Provide the [x, y] coordinate of the cell's center where the given text is located.  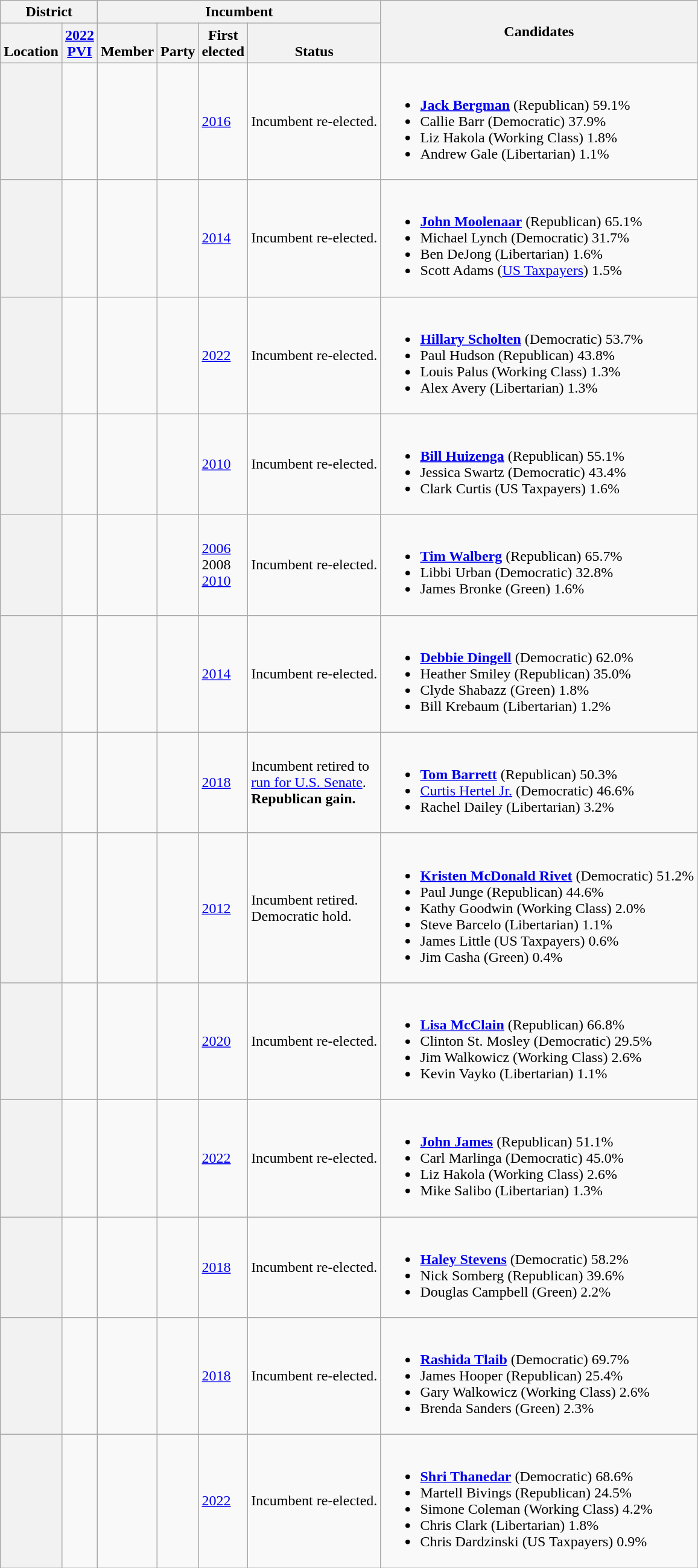
Debbie Dingell (Democratic) 62.0%Heather Smiley (Republican) 35.0%Clyde Shabazz (Green) 1.8%Bill Krebaum (Libertarian) 1.2% [539, 674]
Tom Barrett (Republican) 50.3%Curtis Hertel Jr. (Democratic) 46.6%Rachel Dailey (Libertarian) 3.2% [539, 783]
20062008 2010 [223, 564]
Incumbent retired.Democratic hold. [314, 908]
Tim Walberg (Republican) 65.7%Libbi Urban (Democratic) 32.8%James Bronke (Green) 1.6% [539, 564]
2012 [223, 908]
Candidates [539, 31]
Member [128, 43]
Status [314, 43]
Bill Huizenga (Republican) 55.1%Jessica Swartz (Democratic) 43.4%Clark Curtis (US Taxpayers) 1.6% [539, 464]
District [49, 12]
2016 [223, 121]
Firstelected [223, 43]
2010 [223, 464]
Haley Stevens (Democratic) 58.2%Nick Somberg (Republican) 39.6%Douglas Campbell (Green) 2.2% [539, 1268]
Party [178, 43]
Location [31, 43]
Jack Bergman (Republican) 59.1%Callie Barr (Democratic) 37.9%Liz Hakola (Working Class) 1.8%Andrew Gale (Libertarian) 1.1% [539, 121]
Lisa McClain (Republican) 66.8%Clinton St. Mosley (Democratic) 29.5%Jim Walkowicz (Working Class) 2.6%Kevin Vayko (Libertarian) 1.1% [539, 1041]
John James (Republican) 51.1%Carl Marlinga (Democratic) 45.0%Liz Hakola (Working Class) 2.6%Mike Salibo (Libertarian) 1.3% [539, 1158]
Hillary Scholten (Democratic) 53.7%Paul Hudson (Republican) 43.8%Louis Palus (Working Class) 1.3%Alex Avery (Libertarian) 1.3% [539, 355]
Incumbent [239, 12]
John Moolenaar (Republican) 65.1%Michael Lynch (Democratic) 31.7%Ben DeJong (Libertarian) 1.6%Scott Adams (US Taxpayers) 1.5% [539, 238]
2020 [223, 1041]
2022PVI [80, 43]
Incumbent retired torun for U.S. Senate.Republican gain. [314, 783]
Rashida Tlaib (Democratic) 69.7%James Hooper (Republican) 25.4%Gary Walkowicz (Working Class) 2.6%Brenda Sanders (Green) 2.3% [539, 1376]
